Find where the given text appears and provide that cell's center as [X, Y] coordinate. 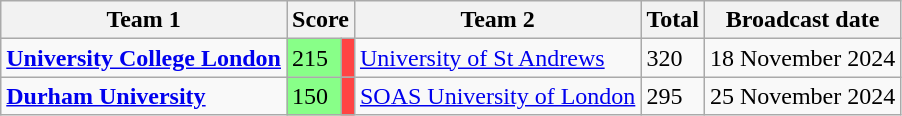
Durham University [144, 96]
SOAS University of London [497, 96]
Broadcast date [802, 20]
18 November 2024 [802, 58]
Team 1 [144, 20]
Team 2 [497, 20]
Score [320, 20]
University College London [144, 58]
320 [673, 58]
150 [314, 96]
215 [314, 58]
Total [673, 20]
295 [673, 96]
25 November 2024 [802, 96]
University of St Andrews [497, 58]
